Identify which cell holds the provided text, then report its [x, y] central coordinate. 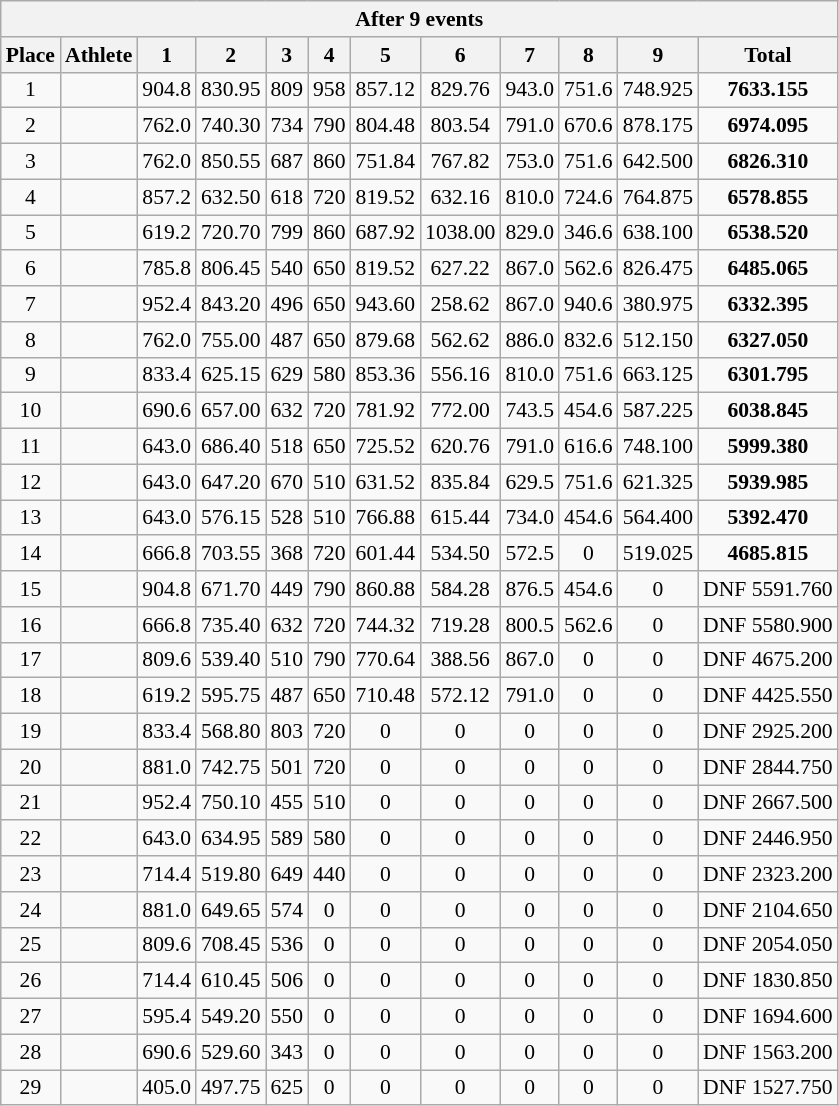
550 [288, 1017]
6974.095 [768, 126]
627.22 [460, 269]
519.80 [230, 874]
629 [288, 375]
829.0 [530, 233]
708.45 [230, 945]
743.5 [530, 411]
497.75 [230, 1088]
After 9 events [420, 19]
17 [30, 660]
755.00 [230, 340]
5939.985 [768, 482]
DNF 5591.760 [768, 589]
529.60 [230, 1052]
734.0 [530, 518]
5999.380 [768, 447]
878.175 [658, 126]
629.5 [530, 482]
800.5 [530, 625]
6538.520 [768, 233]
6301.795 [768, 375]
DNF 1527.750 [768, 1088]
512.150 [658, 340]
DNF 2104.650 [768, 910]
744.32 [386, 625]
13 [30, 518]
564.400 [658, 518]
671.70 [230, 589]
6826.310 [768, 162]
15 [30, 589]
649.65 [230, 910]
720.70 [230, 233]
584.28 [460, 589]
518 [288, 447]
806.45 [230, 269]
860.88 [386, 589]
632.50 [230, 197]
1038.00 [460, 233]
876.5 [530, 589]
572.12 [460, 696]
740.30 [230, 126]
853.36 [386, 375]
562.62 [460, 340]
572.5 [530, 554]
940.6 [588, 304]
DNF 1694.600 [768, 1017]
DNF 4425.550 [768, 696]
632.16 [460, 197]
587.225 [658, 411]
621.325 [658, 482]
886.0 [530, 340]
DNF 1830.850 [768, 981]
19 [30, 732]
634.95 [230, 839]
11 [30, 447]
DNF 2925.200 [768, 732]
DNF 2323.200 [768, 874]
610.45 [230, 981]
719.28 [460, 625]
670 [288, 482]
803 [288, 732]
455 [288, 803]
601.44 [386, 554]
556.16 [460, 375]
343 [288, 1052]
710.48 [386, 696]
576.15 [230, 518]
625 [288, 1088]
804.48 [386, 126]
616.6 [588, 447]
Athlete [98, 55]
631.52 [386, 482]
346.6 [588, 233]
748.925 [658, 90]
Place [30, 55]
23 [30, 874]
595.75 [230, 696]
DNF 2054.050 [768, 945]
496 [288, 304]
24 [30, 910]
615.44 [460, 518]
528 [288, 518]
DNF 5580.900 [768, 625]
10 [30, 411]
772.00 [460, 411]
28 [30, 1052]
703.55 [230, 554]
750.10 [230, 803]
850.55 [230, 162]
29 [30, 1088]
649 [288, 874]
501 [288, 767]
536 [288, 945]
687.92 [386, 233]
20 [30, 767]
368 [288, 554]
DNF 4675.200 [768, 660]
Total [768, 55]
799 [288, 233]
826.475 [658, 269]
388.56 [460, 660]
25 [30, 945]
809 [288, 90]
742.75 [230, 767]
724.6 [588, 197]
14 [30, 554]
663.125 [658, 375]
785.8 [166, 269]
6332.395 [768, 304]
405.0 [166, 1088]
574 [288, 910]
857.12 [386, 90]
748.100 [658, 447]
943.60 [386, 304]
549.20 [230, 1017]
6327.050 [768, 340]
6578.855 [768, 197]
540 [288, 269]
879.68 [386, 340]
DNF 2446.950 [768, 839]
440 [330, 874]
16 [30, 625]
568.80 [230, 732]
829.76 [460, 90]
6038.845 [768, 411]
647.20 [230, 482]
734 [288, 126]
735.40 [230, 625]
449 [288, 589]
618 [288, 197]
832.6 [588, 340]
770.64 [386, 660]
830.95 [230, 90]
803.54 [460, 126]
26 [30, 981]
539.40 [230, 660]
725.52 [386, 447]
686.40 [230, 447]
958 [330, 90]
534.50 [460, 554]
857.2 [166, 197]
766.88 [386, 518]
DNF 2667.500 [768, 803]
670.6 [588, 126]
753.0 [530, 162]
642.500 [658, 162]
380.975 [658, 304]
843.20 [230, 304]
22 [30, 839]
7633.155 [768, 90]
751.84 [386, 162]
638.100 [658, 233]
835.84 [460, 482]
943.0 [530, 90]
589 [288, 839]
DNF 2844.750 [768, 767]
27 [30, 1017]
5392.470 [768, 518]
DNF 1563.200 [768, 1052]
767.82 [460, 162]
6485.065 [768, 269]
781.92 [386, 411]
595.4 [166, 1017]
18 [30, 696]
21 [30, 803]
657.00 [230, 411]
4685.815 [768, 554]
506 [288, 981]
620.76 [460, 447]
764.875 [658, 197]
519.025 [658, 554]
687 [288, 162]
258.62 [460, 304]
625.15 [230, 375]
12 [30, 482]
